Capture the cell that displays the provided text and extract its (x, y) central coordinate. 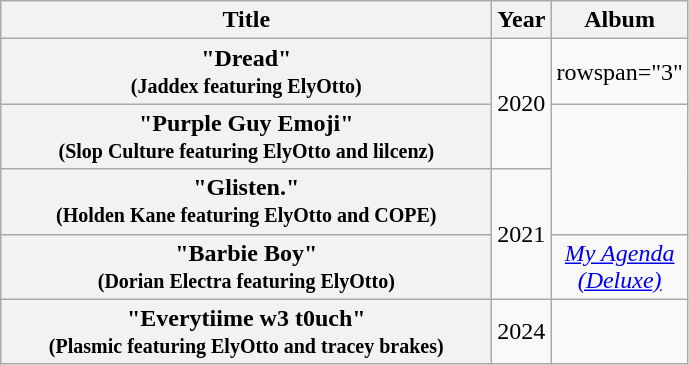
2021 (522, 234)
2020 (522, 104)
"Glisten."(Holden Kane featuring ElyOtto and COPE) (246, 202)
"Barbie Boy"(Dorian Electra featuring ElyOtto) (246, 266)
"Dread"(Jaddex featuring ElyOtto) (246, 72)
2024 (522, 332)
"Everytiime w3 t0uch" (Plasmic featuring ElyOtto and tracey brakes) (246, 332)
Title (246, 20)
Year (522, 20)
rowspan="3" (620, 72)
My Agenda (Deluxe) (620, 266)
"Purple Guy Emoji"(Slop Culture featuring ElyOtto and lilcenz) (246, 136)
Album (620, 20)
